For the text-containing cell, return its midpoint in (X, Y) coordinate format. 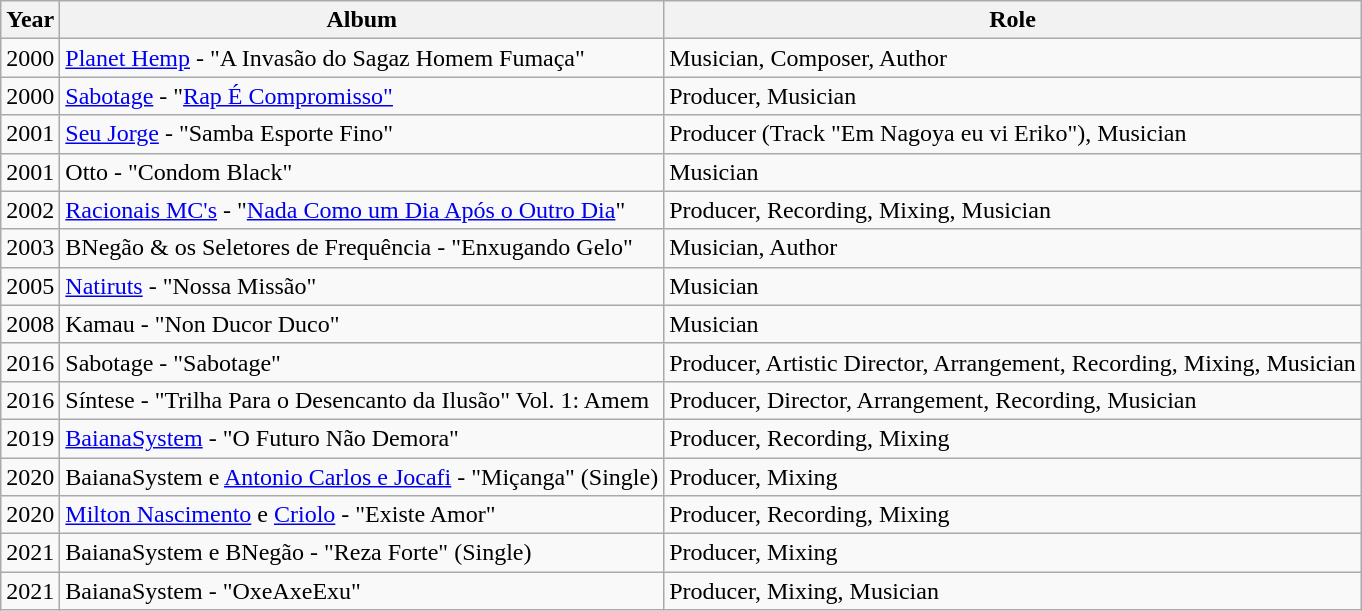
Seu Jorge - "Samba Esporte Fino" (362, 134)
Musician, Author (1013, 248)
Natiruts - "Nossa Missão" (362, 286)
BaianaSystem - "OxeAxeExu" (362, 591)
BaianaSystem e Antonio Carlos e Jocafi - "Miçanga" (Single) (362, 477)
2019 (30, 438)
2008 (30, 324)
Otto - "Condom Black" (362, 172)
Sabotage - "Sabotage" (362, 362)
2003 (30, 248)
Kamau - "Non Ducor Duco" (362, 324)
Album (362, 20)
Producer, Artistic Director, Arrangement, Recording, Mixing, Musician (1013, 362)
Planet Hemp - "A Invasão do Sagaz Homem Fumaça" (362, 58)
Role (1013, 20)
Producer, Musician (1013, 96)
BaianaSystem - "O Futuro Não Demora" (362, 438)
BNegão & os Seletores de Frequência - "Enxugando Gelo" (362, 248)
Milton Nascimento e Criolo - "Existe Amor" (362, 515)
Producer, Mixing, Musician (1013, 591)
Síntese - "Trilha Para o Desencanto da Ilusão" Vol. 1: Amem (362, 400)
Producer, Recording, Mixing, Musician (1013, 210)
Musician, Composer, Author (1013, 58)
Sabotage - "Rap É Compromisso" (362, 96)
2005 (30, 286)
Producer, Director, Arrangement, Recording, Musician (1013, 400)
Producer (Track "Em Nagoya eu vi Eriko"), Musician (1013, 134)
2002 (30, 210)
BaianaSystem e BNegão - "Reza Forte" (Single) (362, 553)
Racionais MC's - "Nada Como um Dia Após o Outro Dia" (362, 210)
Year (30, 20)
